Extract the (x, y) coordinate from the center of the cell holding the provided text.  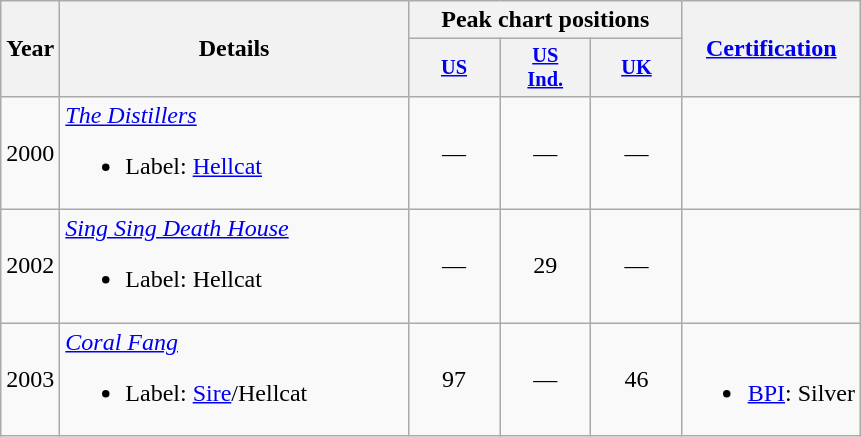
UK (636, 68)
2002 (30, 266)
97 (454, 380)
Year (30, 49)
Details (234, 49)
2000 (30, 152)
Sing Sing Death HouseLabel: Hellcat (234, 266)
US (454, 68)
Certification (771, 49)
BPI: Silver (771, 380)
2003 (30, 380)
USInd. (546, 68)
46 (636, 380)
29 (546, 266)
The DistillersLabel: Hellcat (234, 152)
Peak chart positions (545, 20)
Coral FangLabel: Sire/Hellcat (234, 380)
